Provide the (X, Y) coordinate of the cell's center where the given text is located.  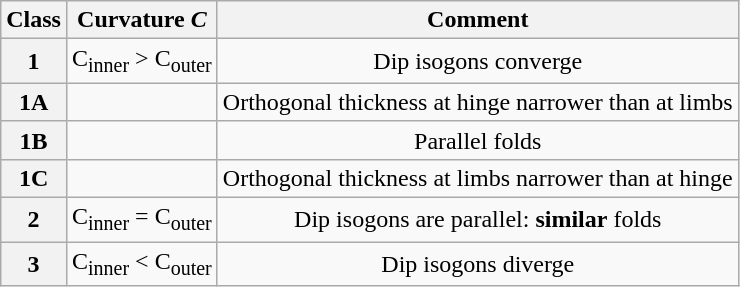
Curvature C (142, 20)
3 (34, 264)
Orthogonal thickness at limbs narrower than at hinge (478, 178)
Cinner < Couter (142, 264)
1A (34, 102)
Class (34, 20)
Orthogonal thickness at hinge narrower than at limbs (478, 102)
1C (34, 178)
2 (34, 219)
1 (34, 61)
Cinner > Couter (142, 61)
Cinner = Couter (142, 219)
1B (34, 140)
Dip isogons are parallel: similar folds (478, 219)
Comment (478, 20)
Dip isogons diverge (478, 264)
Dip isogons converge (478, 61)
Parallel folds (478, 140)
